Pinpoint the cell where the given text exists, returning its [x, y] midpoint coordinate. 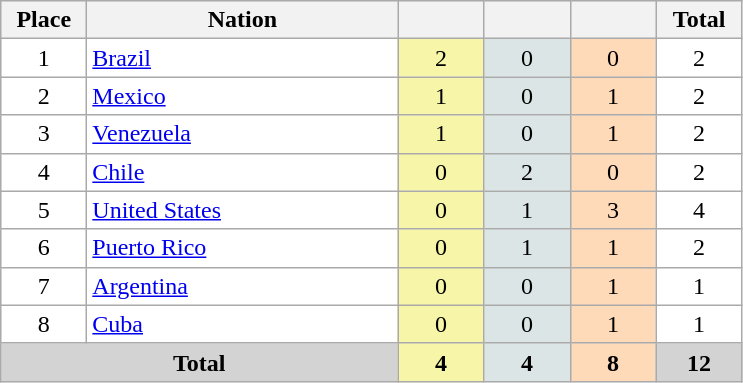
12 [699, 362]
7 [44, 286]
Mexico [242, 96]
Chile [242, 172]
Puerto Rico [242, 248]
6 [44, 248]
Place [44, 20]
Brazil [242, 58]
Nation [242, 20]
Venezuela [242, 134]
Cuba [242, 324]
United States [242, 210]
5 [44, 210]
Argentina [242, 286]
